Provide the (X, Y) coordinate of the cell's center where the given text is located.  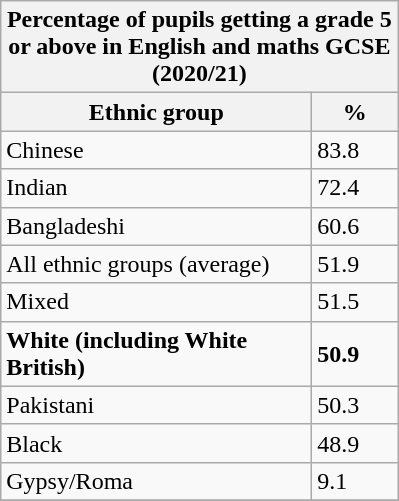
Bangladeshi (156, 226)
51.5 (355, 302)
Gypsy/Roma (156, 481)
50.9 (355, 354)
51.9 (355, 264)
Pakistani (156, 405)
Black (156, 443)
60.6 (355, 226)
Mixed (156, 302)
9.1 (355, 481)
83.8 (355, 150)
Ethnic group (156, 112)
48.9 (355, 443)
All ethnic groups (average) (156, 264)
Percentage of pupils getting a grade 5 or above in English and maths GCSE (2020/21) (200, 47)
72.4 (355, 188)
White (including White British) (156, 354)
Chinese (156, 150)
% (355, 112)
50.3 (355, 405)
Indian (156, 188)
